For the text-containing cell, return its midpoint in [X, Y] coordinate format. 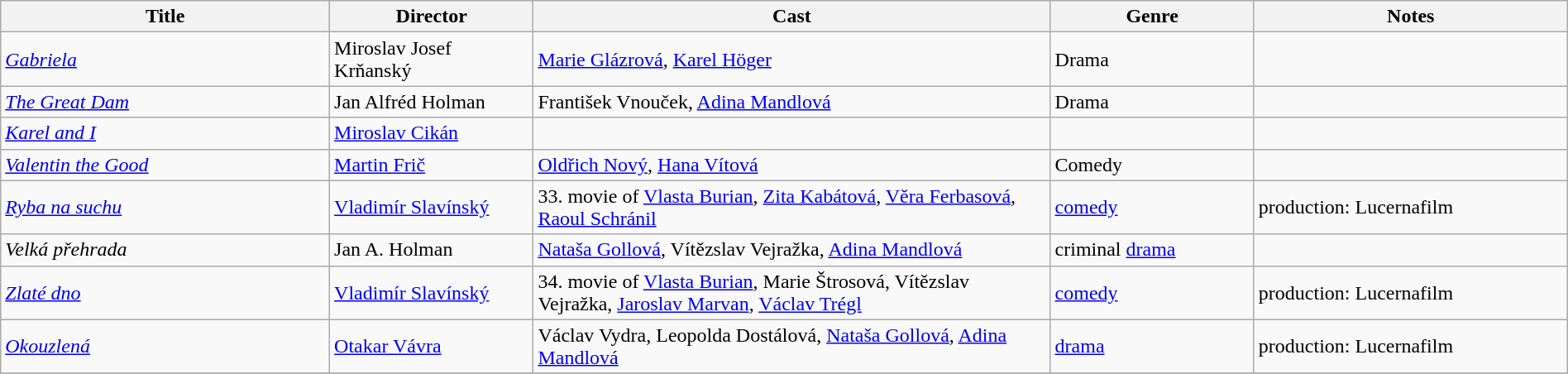
Comedy [1152, 165]
František Vnouček, Adina Mandlová [792, 102]
The Great Dam [165, 102]
Velká přehrada [165, 250]
Jan A. Holman [432, 250]
Valentin the Good [165, 165]
Title [165, 17]
Miroslav Cikán [432, 133]
Oldřich Nový, Hana Vítová [792, 165]
Nataša Gollová, Vítězslav Vejražka, Adina Mandlová [792, 250]
Václav Vydra, Leopolda Dostálová, Nataša Gollová, Adina Mandlová [792, 346]
Okouzlená [165, 346]
Zlaté dno [165, 293]
33. movie of Vlasta Burian, Zita Kabátová, Věra Ferbasová, Raoul Schránil [792, 207]
Ryba na suchu [165, 207]
criminal drama [1152, 250]
Miroslav Josef Krňanský [432, 60]
Otakar Vávra [432, 346]
Genre [1152, 17]
drama [1152, 346]
Director [432, 17]
Martin Frič [432, 165]
Marie Glázrová, Karel Höger [792, 60]
Notes [1411, 17]
34. movie of Vlasta Burian, Marie Štrosová, Vítězslav Vejražka, Jaroslav Marvan, Václav Trégl [792, 293]
Gabriela [165, 60]
Jan Alfréd Holman [432, 102]
Karel and I [165, 133]
Cast [792, 17]
